Capture the cell that displays the provided text and extract its [X, Y] central coordinate. 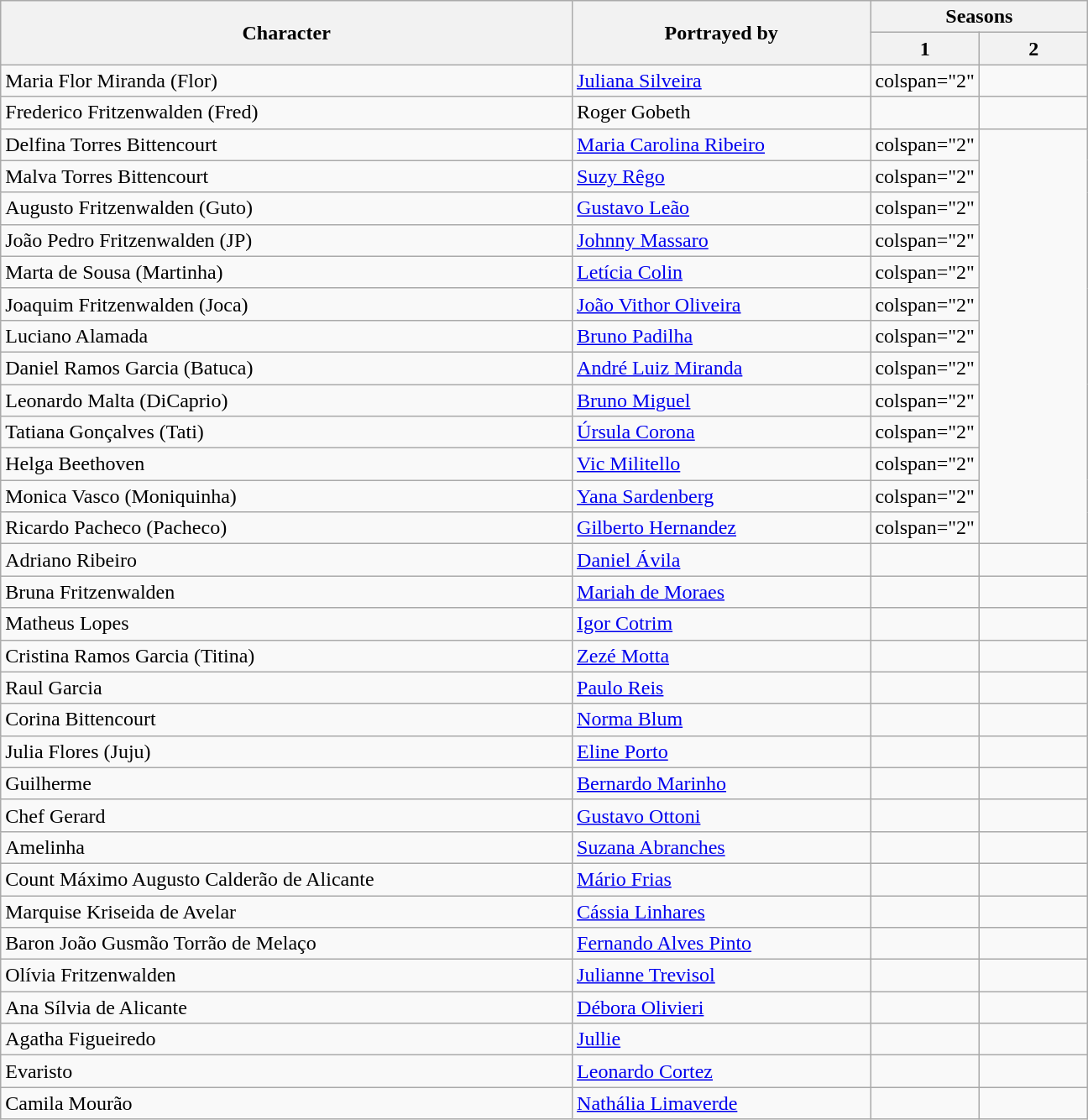
Count Máximo Augusto Calderão de Alicante [287, 879]
Gilberto Hernandez [722, 528]
Paulo Reis [722, 688]
Tatiana Gonçalves (Tati) [287, 432]
Eline Porto [722, 751]
Julianne Trevisol [722, 976]
Bruna Fritzenwalden [287, 592]
Vic Militello [722, 464]
Corina Bittencourt [287, 720]
Johnny Massaro [722, 240]
Camila Mourão [287, 1103]
João Vithor Oliveira [722, 304]
Olívia Fritzenwalden [287, 976]
Daniel Ramos Garcia (Batuca) [287, 368]
Bruno Padilha [722, 336]
Monica Vasco (Moniquinha) [287, 496]
Suzy Rêgo [722, 176]
Nathália Limaverde [722, 1103]
1 [925, 49]
Mariah de Moraes [722, 592]
Joaquim Fritzenwalden (Joca) [287, 304]
Leonardo Cortez [722, 1071]
Jullie [722, 1039]
Gustavo Leão [722, 208]
Daniel Ávila [722, 560]
Matheus Lopes [287, 624]
Gustavo Ottoni [722, 815]
Bruno Miguel [722, 400]
Frederico Fritzenwalden (Fred) [287, 113]
Marta de Sousa (Martinha) [287, 272]
André Luiz Miranda [722, 368]
Raul Garcia [287, 688]
Portrayed by [722, 33]
Evaristo [287, 1071]
Agatha Figueiredo [287, 1039]
Maria Flor Miranda (Flor) [287, 81]
Letícia Colin [722, 272]
Luciano Alamada [287, 336]
Fernando Alves Pinto [722, 944]
Ana Sílvia de Alicante [287, 1007]
Igor Cotrim [722, 624]
Mário Frias [722, 879]
Úrsula Corona [722, 432]
Marquise Kriseida de Avelar [287, 911]
Yana Sardenberg [722, 496]
Juliana Silveira [722, 81]
Bernardo Marinho [722, 783]
Ricardo Pacheco (Pacheco) [287, 528]
Zezé Motta [722, 656]
Débora Olivieri [722, 1007]
Delfina Torres Bittencourt [287, 144]
Augusto Fritzenwalden (Guto) [287, 208]
João Pedro Fritzenwalden (JP) [287, 240]
Cássia Linhares [722, 911]
Leonardo Malta (DiCaprio) [287, 400]
Cristina Ramos Garcia (Titina) [287, 656]
Roger Gobeth [722, 113]
Suzana Abranches [722, 847]
2 [1033, 49]
Character [287, 33]
Seasons [979, 17]
Amelinha [287, 847]
Julia Flores (Juju) [287, 751]
Helga Beethoven [287, 464]
Malva Torres Bittencourt [287, 176]
Baron João Gusmão Torrão de Melaço [287, 944]
Adriano Ribeiro [287, 560]
Maria Carolina Ribeiro [722, 144]
Guilherme [287, 783]
Norma Blum [722, 720]
Chef Gerard [287, 815]
